From the cell containing the given text, extract its center point as [x, y] coordinate. 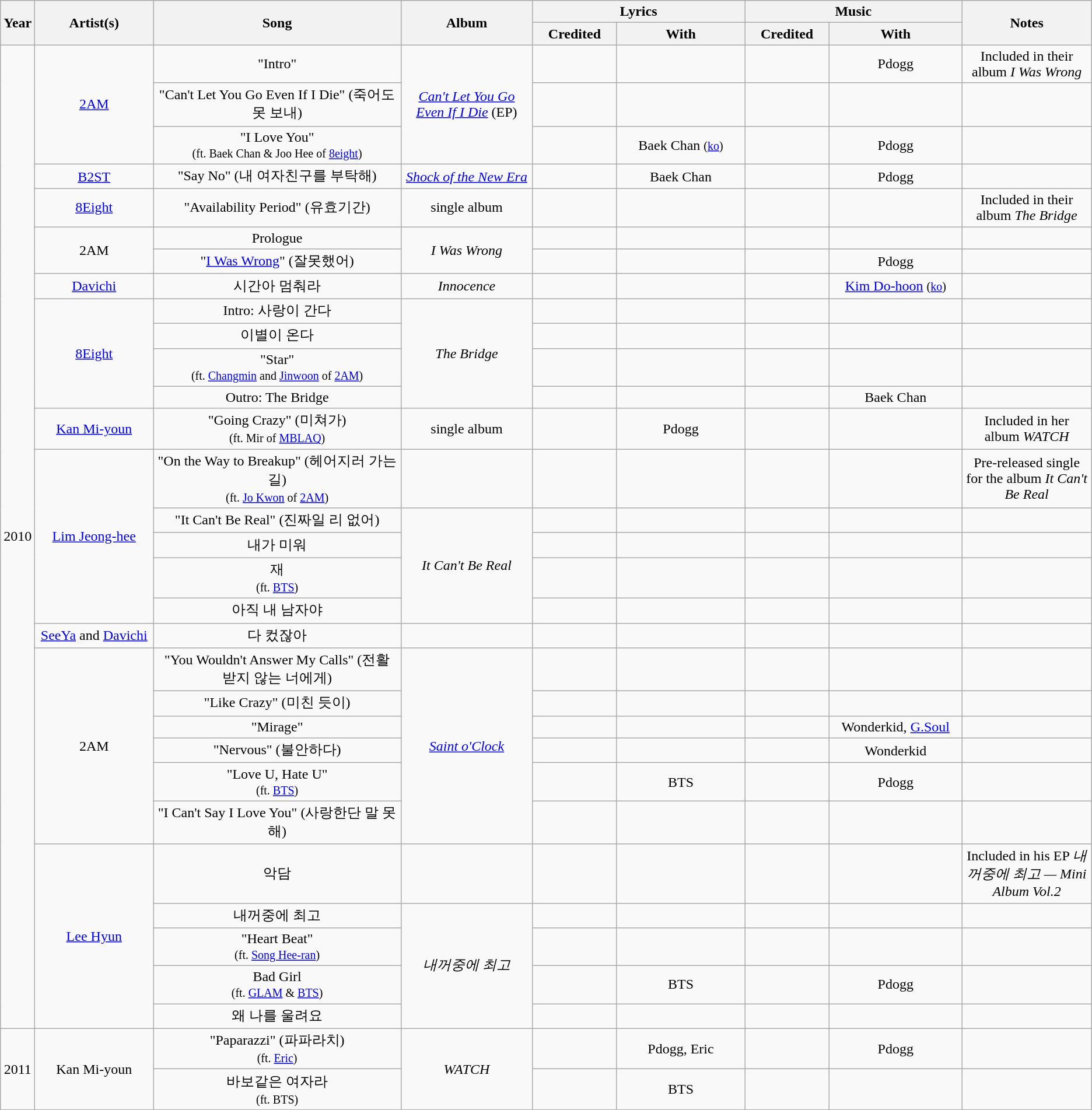
"I Was Wrong" (잘못했어) [278, 261]
Prologue [278, 238]
"Going Crazy" (미쳐가)(ft. Mir of MBLAQ) [278, 429]
Lee Hyun [94, 936]
Innocence [467, 286]
Artist(s) [94, 23]
Kim Do-hoon (ko) [896, 286]
시간아 멈춰라 [278, 286]
2011 [17, 1069]
Davichi [94, 286]
Wonderkid [896, 750]
아직 내 남자야 [278, 610]
SeeYa and Davichi [94, 636]
"Mirage" [278, 727]
Included in his EP 내꺼중에 최고 — Mini Album Vol.2 [1027, 874]
The Bridge [467, 353]
"Love U, Hate U"(ft. BTS) [278, 782]
"Can't Let You Go Even If I Die" (죽어도 못 보내) [278, 104]
"You Wouldn't Answer My Calls" (전활 받지 않는 너에게) [278, 670]
"Nervous" (불안하다) [278, 750]
Notes [1027, 23]
Wonderkid, G.Soul [896, 727]
Baek Chan (ko) [680, 145]
I Was Wrong [467, 251]
Intro: 사랑이 간다 [278, 311]
Pdogg, Eric [680, 1049]
Bad Girl(ft. GLAM & BTS) [278, 985]
Year [17, 23]
Shock of the New Era [467, 176]
Music [853, 12]
Included in their album I Was Wrong [1027, 64]
"Intro" [278, 64]
Can't Let You Go Even If I Die (EP) [467, 104]
악담 [278, 874]
"I Love You" (ft. Baek Chan & Joo Hee of 8eight) [278, 145]
"Heart Beat"(ft. Song Hee-ran) [278, 947]
내가 미워 [278, 545]
바보같은 여자라(ft. BTS) [278, 1090]
2010 [17, 537]
B2ST [94, 176]
It Can't Be Real [467, 566]
Saint o'Clock [467, 746]
재(ft. BTS) [278, 578]
"On the Way to Breakup" (헤어지러 가는 길)(ft. Jo Kwon of 2AM) [278, 478]
WATCH [467, 1069]
Outro: The Bridge [278, 397]
"Like Crazy" (미친 듯이) [278, 703]
Lyrics [638, 12]
"Availability Period" (유효기간) [278, 208]
왜 나를 울려요 [278, 1016]
Lim Jeong-hee [94, 536]
"I Can't Say I Love You" (사랑한단 말 못해) [278, 822]
"Say No" (내 여자친구를 부탁해) [278, 176]
Pre-released single for the album It Can't Be Real [1027, 478]
"Star" (ft. Changmin and Jinwoon of 2AM) [278, 367]
"Paparazzi" (파파라치)(ft. Eric) [278, 1049]
다 컸잖아 [278, 636]
"It Can't Be Real" (진짜일 리 없어) [278, 520]
Included in her album WATCH [1027, 429]
이별이 온다 [278, 336]
Song [278, 23]
Included in their album The Bridge [1027, 208]
Album [467, 23]
